Return the (X, Y) coordinate for the center point of the cell that contains the specified text.  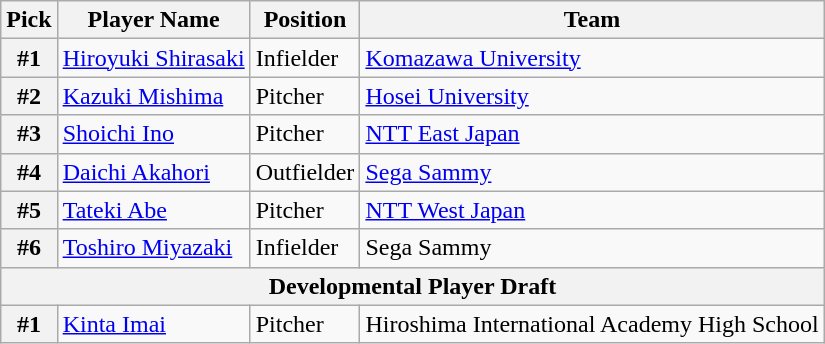
Hiroshima International Academy High School (592, 324)
Komazawa University (592, 58)
NTT East Japan (592, 134)
#6 (29, 248)
NTT West Japan (592, 210)
#5 (29, 210)
#4 (29, 172)
#3 (29, 134)
Pick (29, 20)
Hosei University (592, 96)
Toshiro Miyazaki (154, 248)
#2 (29, 96)
Tateki Abe (154, 210)
Outfielder (305, 172)
Kinta Imai (154, 324)
Developmental Player Draft (412, 286)
Team (592, 20)
Daichi Akahori (154, 172)
Player Name (154, 20)
Kazuki Mishima (154, 96)
Position (305, 20)
Shoichi Ino (154, 134)
Hiroyuki Shirasaki (154, 58)
